Find where the given text appears and provide that cell's center as (X, Y) coordinate. 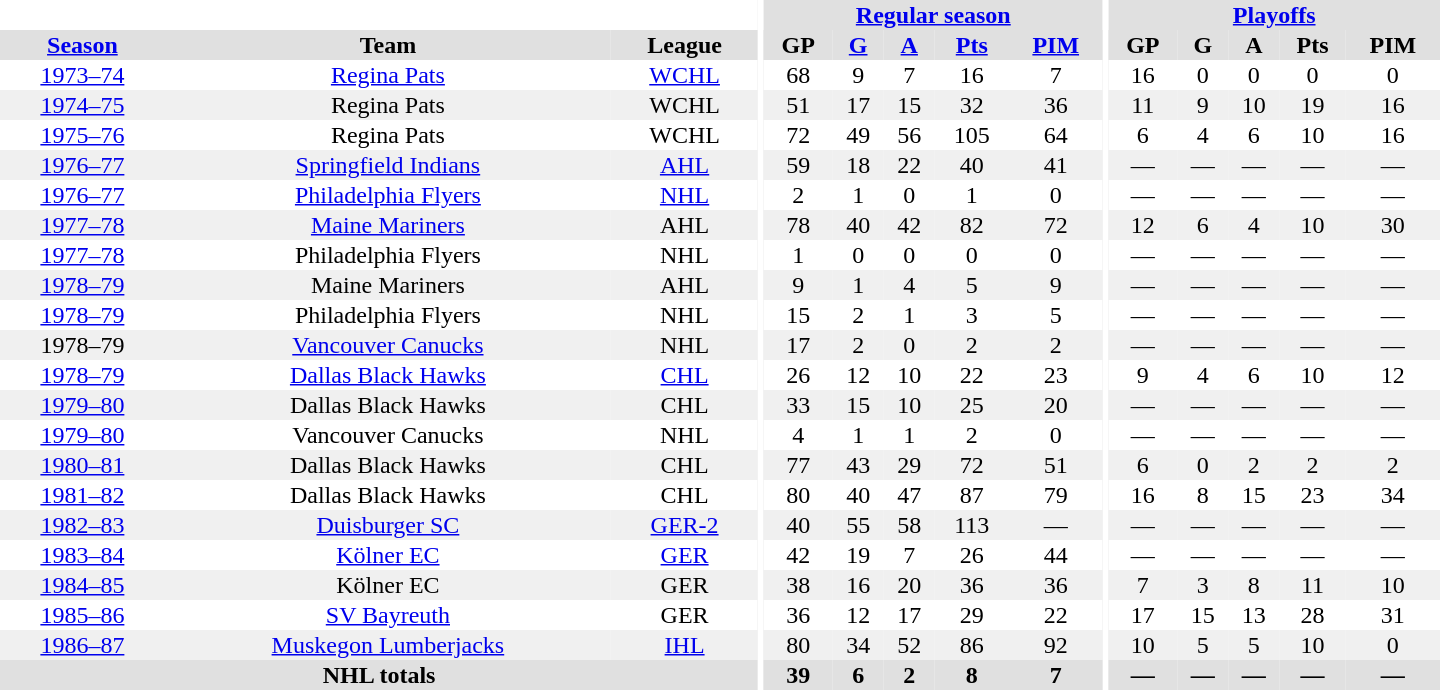
13 (1254, 615)
33 (798, 405)
47 (910, 495)
Muskegon Lumberjacks (388, 645)
Team (388, 45)
41 (1056, 165)
30 (1393, 225)
44 (1056, 555)
79 (1056, 495)
43 (858, 465)
58 (910, 525)
1973–74 (82, 75)
78 (798, 225)
IHL (684, 645)
31 (1393, 615)
Playoffs (1274, 15)
77 (798, 465)
59 (798, 165)
56 (910, 135)
Regular season (934, 15)
39 (798, 675)
Springfield Indians (388, 165)
32 (972, 105)
1983–84 (82, 555)
68 (798, 75)
1986–87 (82, 645)
18 (858, 165)
1985–86 (82, 615)
1984–85 (82, 585)
SV Bayreuth (388, 615)
1980–81 (82, 465)
82 (972, 225)
87 (972, 495)
1975–76 (82, 135)
Duisburger SC (388, 525)
86 (972, 645)
Season (82, 45)
49 (858, 135)
28 (1312, 615)
GER-2 (684, 525)
1982–83 (82, 525)
1981–82 (82, 495)
52 (910, 645)
25 (972, 405)
1974–75 (82, 105)
105 (972, 135)
113 (972, 525)
55 (858, 525)
92 (1056, 645)
League (684, 45)
38 (798, 585)
64 (1056, 135)
NHL totals (379, 675)
